For the text-containing cell, return its midpoint in (x, y) coordinate format. 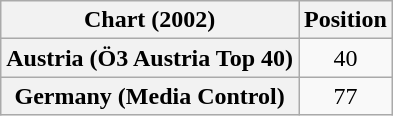
40 (346, 58)
Austria (Ö3 Austria Top 40) (150, 58)
77 (346, 96)
Germany (Media Control) (150, 96)
Position (346, 20)
Chart (2002) (150, 20)
